Determine the [X, Y] coordinate at the center of the cell enclosing the given text.  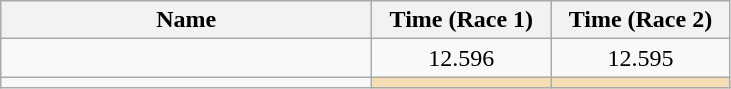
Name [186, 20]
12.596 [462, 58]
Time (Race 1) [462, 20]
Time (Race 2) [640, 20]
12.595 [640, 58]
